For the text-containing cell, return its midpoint in [x, y] coordinate format. 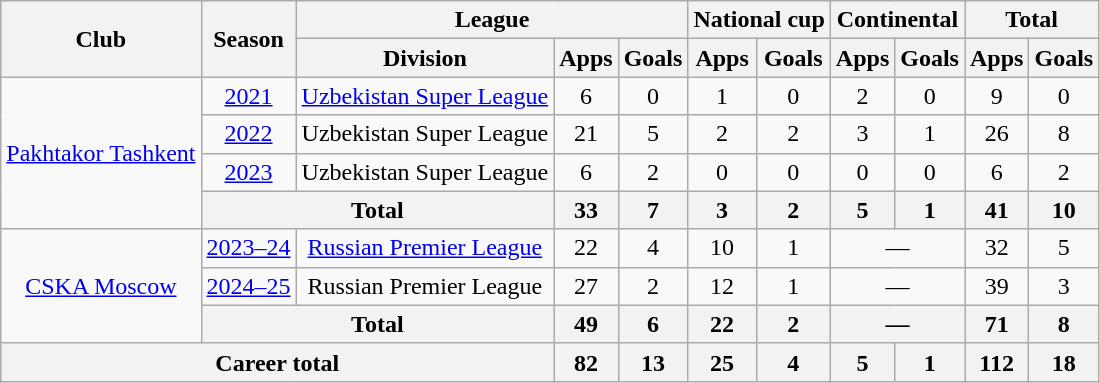
2023–24 [248, 248]
Continental [897, 20]
26 [996, 134]
32 [996, 248]
2022 [248, 134]
National cup [759, 20]
2024–25 [248, 286]
41 [996, 210]
Division [425, 58]
Career total [278, 362]
21 [586, 134]
Season [248, 39]
CSKA Moscow [101, 286]
25 [722, 362]
7 [653, 210]
33 [586, 210]
13 [653, 362]
Club [101, 39]
League [492, 20]
Pakhtakor Tashkent [101, 153]
18 [1064, 362]
39 [996, 286]
112 [996, 362]
9 [996, 96]
82 [586, 362]
27 [586, 286]
71 [996, 324]
49 [586, 324]
12 [722, 286]
2023 [248, 172]
2021 [248, 96]
